Capture the cell that displays the provided text and extract its (X, Y) central coordinate. 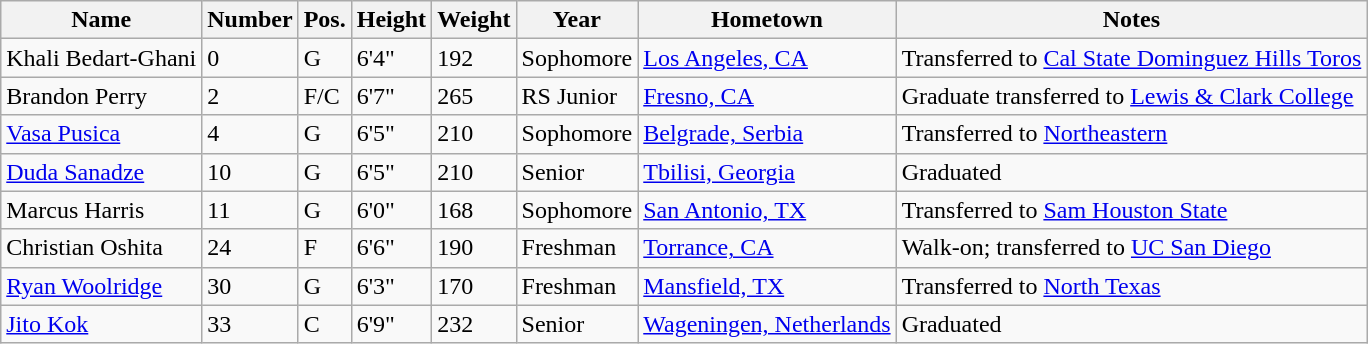
4 (250, 134)
190 (474, 248)
6'7" (391, 96)
Tbilisi, Georgia (767, 172)
232 (474, 324)
Mansfield, TX (767, 286)
Year (577, 20)
Name (102, 20)
33 (250, 324)
Notes (1132, 20)
Walk-on; transferred to UC San Diego (1132, 248)
Transferred to Northeastern (1132, 134)
2 (250, 96)
Hometown (767, 20)
6'3" (391, 286)
Duda Sanadze (102, 172)
Weight (474, 20)
C (324, 324)
Pos. (324, 20)
6'6" (391, 248)
0 (250, 58)
Height (391, 20)
6'4" (391, 58)
Khali Bedart-Ghani (102, 58)
Torrance, CA (767, 248)
Belgrade, Serbia (767, 134)
265 (474, 96)
Los Angeles, CA (767, 58)
Brandon Perry (102, 96)
10 (250, 172)
Jito Kok (102, 324)
Fresno, CA (767, 96)
Transferred to Sam Houston State (1132, 210)
San Antonio, TX (767, 210)
Wageningen, Netherlands (767, 324)
168 (474, 210)
30 (250, 286)
6'9" (391, 324)
24 (250, 248)
170 (474, 286)
Number (250, 20)
192 (474, 58)
Ryan Woolridge (102, 286)
RS Junior (577, 96)
F (324, 248)
Graduate transferred to Lewis & Clark College (1132, 96)
Marcus Harris (102, 210)
11 (250, 210)
Vasa Pusica (102, 134)
Transferred to North Texas (1132, 286)
Christian Oshita (102, 248)
Transferred to Cal State Dominguez Hills Toros (1132, 58)
6'0" (391, 210)
F/C (324, 96)
